Locate the cell with the specified text and output its (x, y) center coordinate. 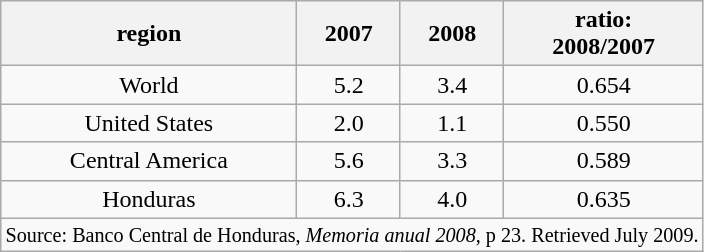
region (149, 34)
0.589 (604, 161)
2008 (452, 34)
2007 (349, 34)
6.3 (349, 199)
0.550 (604, 123)
0.635 (604, 199)
5.2 (349, 85)
3.3 (452, 161)
Source: Banco Central de Honduras, Memoria anual 2008, p 23. Retrieved July 2009. (352, 235)
Central America (149, 161)
0.654 (604, 85)
2.0 (349, 123)
United States (149, 123)
ratio:2008/2007 (604, 34)
World (149, 85)
4.0 (452, 199)
5.6 (349, 161)
Honduras (149, 199)
3.4 (452, 85)
1.1 (452, 123)
